Search for the cell housing the specified text and yield its (X, Y) center coordinate. 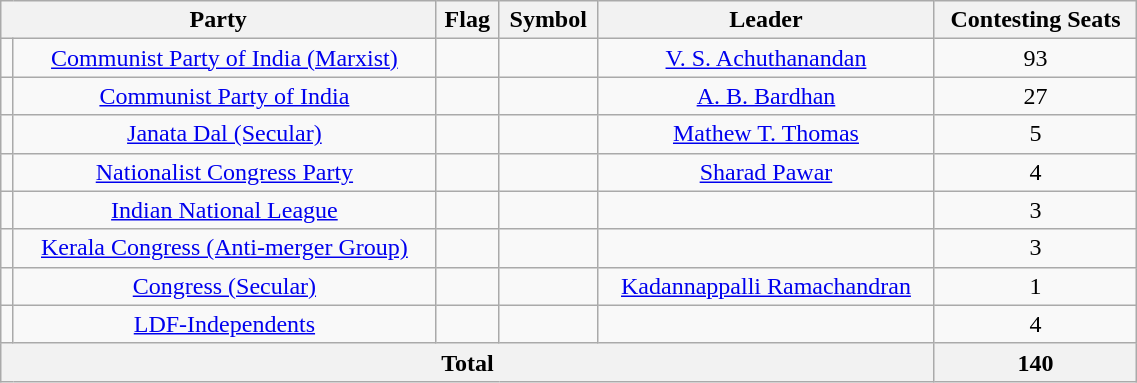
Mathew T. Thomas (766, 134)
V. S. Achuthanandan (766, 58)
Total (468, 362)
Janata Dal (Secular) (224, 134)
Sharad Pawar (766, 172)
5 (1036, 134)
LDF-Independents (224, 324)
Flag (468, 20)
Leader (766, 20)
Congress (Secular) (224, 286)
Communist Party of India (224, 96)
Indian National League (224, 210)
Nationalist Congress Party (224, 172)
Party (218, 20)
Symbol (548, 20)
93 (1036, 58)
Communist Party of India (Marxist) (224, 58)
Kerala Congress (Anti-merger Group) (224, 248)
27 (1036, 96)
Contesting Seats (1036, 20)
140 (1036, 362)
1 (1036, 286)
A. B. Bardhan (766, 96)
Kadannappalli Ramachandran (766, 286)
